Extract the [x, y] coordinate from the center of the cell holding the provided text.  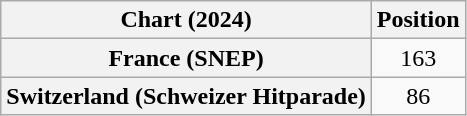
France (SNEP) [186, 58]
Position [418, 20]
163 [418, 58]
Switzerland (Schweizer Hitparade) [186, 96]
Chart (2024) [186, 20]
86 [418, 96]
